Locate the cell with the specified text and output its (X, Y) center coordinate. 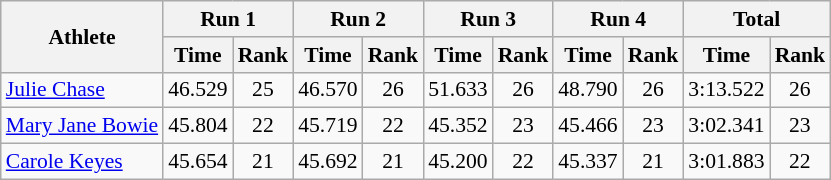
Julie Chase (82, 90)
45.692 (328, 162)
3:02.341 (726, 126)
46.529 (198, 90)
45.466 (588, 126)
45.654 (198, 162)
45.337 (588, 162)
3:01.883 (726, 162)
Mary Jane Bowie (82, 126)
45.352 (458, 126)
45.804 (198, 126)
Run 1 (228, 19)
Run 2 (358, 19)
51.633 (458, 90)
48.790 (588, 90)
45.719 (328, 126)
46.570 (328, 90)
Run 4 (618, 19)
Total (756, 19)
Run 3 (488, 19)
25 (264, 90)
Athlete (82, 36)
Carole Keyes (82, 162)
3:13.522 (726, 90)
45.200 (458, 162)
